For the text-containing cell, return its midpoint in (X, Y) coordinate format. 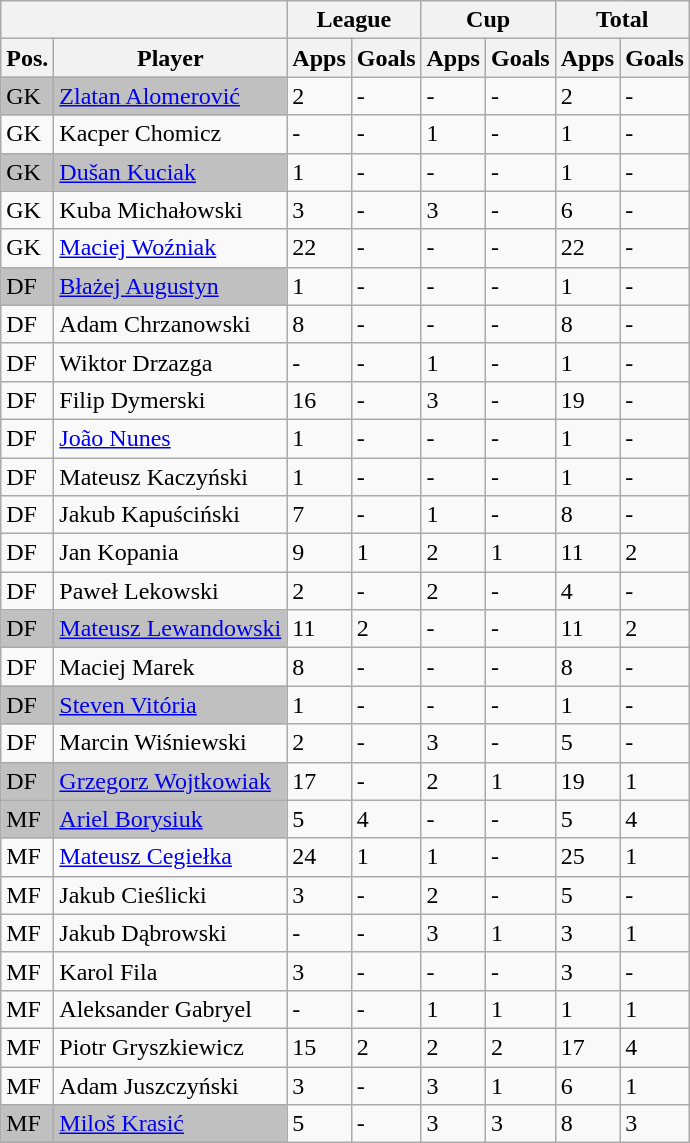
João Nunes (170, 438)
Mateusz Kaczyński (170, 477)
Zlatan Alomerović (170, 96)
Kacper Chomicz (170, 134)
Maciej Woźniak (170, 248)
Pos. (28, 58)
Błażej Augustyn (170, 286)
7 (319, 515)
Jakub Kapuściński (170, 515)
Dušan Kuciak (170, 172)
Filip Dymerski (170, 400)
Jakub Cieślicki (170, 895)
Paweł Lekowski (170, 591)
16 (319, 400)
Jakub Dąbrowski (170, 933)
Piotr Gryszkiewicz (170, 1047)
Miloš Krasić (170, 1124)
Aleksander Gabryel (170, 1009)
Grzegorz Wojtkowiak (170, 781)
Steven Vitória (170, 705)
League (354, 20)
Kuba Michałowski (170, 210)
Marcin Wiśniewski (170, 743)
Adam Chrzanowski (170, 324)
Jan Kopania (170, 553)
15 (319, 1047)
Player (170, 58)
Cup (488, 20)
Wiktor Drzazga (170, 362)
Mateusz Lewandowski (170, 629)
Adam Juszczyński (170, 1085)
Ariel Borysiuk (170, 819)
25 (587, 857)
24 (319, 857)
9 (319, 553)
Total (622, 20)
Maciej Marek (170, 667)
Karol Fila (170, 971)
Mateusz Cegiełka (170, 857)
